For the text-containing cell, return its midpoint in [x, y] coordinate format. 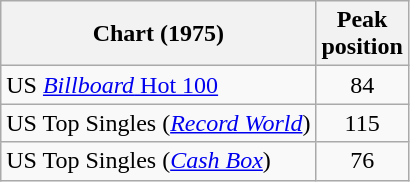
Chart (1975) [158, 34]
Peakposition [362, 34]
US Top Singles (Cash Box) [158, 161]
84 [362, 85]
US Billboard Hot 100 [158, 85]
US Top Singles (Record World) [158, 123]
115 [362, 123]
76 [362, 161]
